Identify which cell holds the provided text, then report its (x, y) central coordinate. 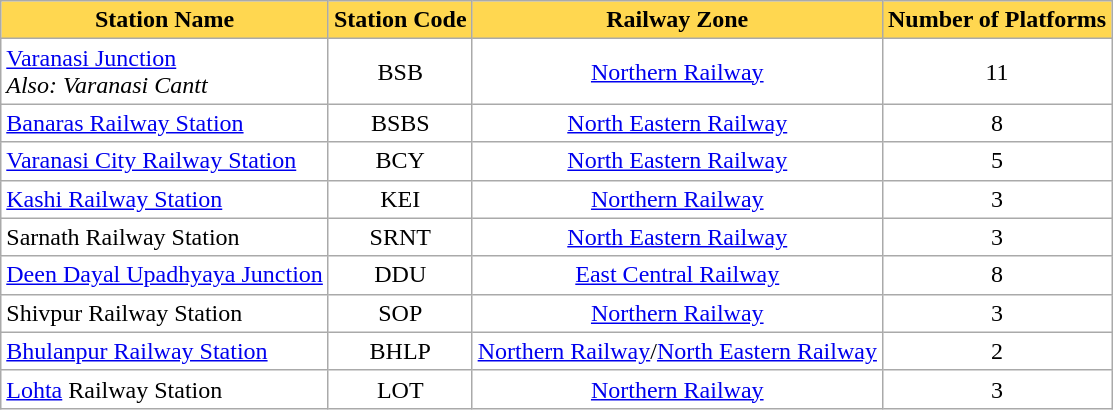
Lohta Railway Station (165, 389)
LOT (400, 389)
Deen Dayal Upadhyaya Junction (165, 275)
Varanasi City Railway Station (165, 161)
Shivpur Railway Station (165, 313)
BSB (400, 72)
Varanasi JunctionAlso: Varanasi Cantt (165, 72)
11 (996, 72)
2 (996, 351)
Northern Railway/North Eastern Railway (677, 351)
East Central Railway (677, 275)
SRNT (400, 237)
DDU (400, 275)
BSBS (400, 123)
5 (996, 161)
BCY (400, 161)
Kashi Railway Station (165, 199)
Number of Platforms (996, 20)
Station Name (165, 20)
KEI (400, 199)
Station Code (400, 20)
BHLP (400, 351)
Bhulanpur Railway Station (165, 351)
Railway Zone (677, 20)
Sarnath Railway Station (165, 237)
SOP (400, 313)
Banaras Railway Station (165, 123)
